For the text-containing cell, return its midpoint in (x, y) coordinate format. 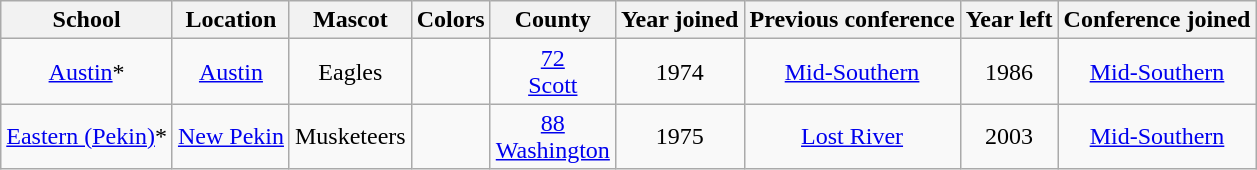
New Pekin (230, 136)
Eastern (Pekin)* (87, 136)
County (552, 20)
Musketeers (350, 136)
Year joined (680, 20)
1975 (680, 136)
Colors (450, 20)
School (87, 20)
Austin (230, 72)
Eagles (350, 72)
Year left (1009, 20)
88 Washington (552, 136)
Lost River (852, 136)
1986 (1009, 72)
1974 (680, 72)
Austin* (87, 72)
Conference joined (1157, 20)
Mascot (350, 20)
72 Scott (552, 72)
Previous conference (852, 20)
2003 (1009, 136)
Location (230, 20)
